Scan for the cell matching the given text and deliver its (x, y) coordinate at center. 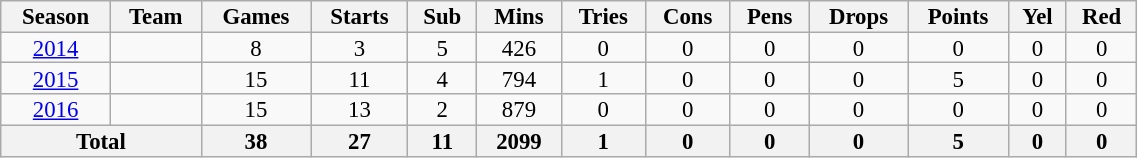
Red (1101, 16)
Points (958, 16)
2 (442, 110)
Team (156, 16)
3 (360, 48)
Pens (770, 16)
Sub (442, 16)
426 (520, 48)
Cons (688, 16)
8 (256, 48)
27 (360, 140)
794 (520, 78)
Tries (603, 16)
Mins (520, 16)
Total (101, 140)
2099 (520, 140)
879 (520, 110)
Drops (858, 16)
Season (56, 16)
4 (442, 78)
2016 (56, 110)
Yel (1037, 16)
2015 (56, 78)
2014 (56, 48)
Games (256, 16)
Starts (360, 16)
13 (360, 110)
38 (256, 140)
